Extract the [X, Y] coordinate from the center of the cell holding the provided text.  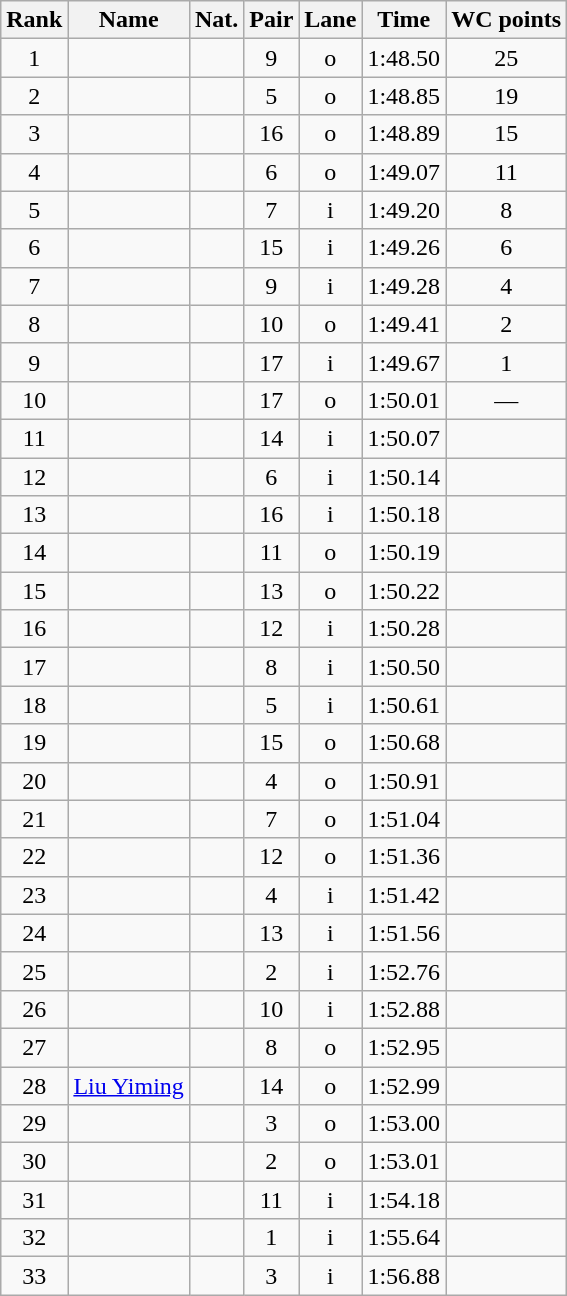
1:50.19 [404, 553]
WC points [506, 20]
1:48.50 [404, 58]
1:51.56 [404, 933]
18 [34, 705]
1:55.64 [404, 1238]
21 [34, 819]
Name [129, 20]
22 [34, 857]
Rank [34, 20]
31 [34, 1200]
1:50.18 [404, 515]
1:52.88 [404, 1009]
1:50.61 [404, 705]
23 [34, 895]
1:52.99 [404, 1085]
Time [404, 20]
1:51.36 [404, 857]
1:51.04 [404, 819]
Lane [330, 20]
Liu Yiming [129, 1085]
1:49.26 [404, 248]
1:50.68 [404, 743]
1:50.28 [404, 629]
1:52.95 [404, 1047]
1:49.41 [404, 324]
1:50.14 [404, 477]
1:50.07 [404, 438]
26 [34, 1009]
29 [34, 1124]
1:51.42 [404, 895]
1:52.76 [404, 971]
32 [34, 1238]
1:50.22 [404, 591]
30 [34, 1162]
1:49.67 [404, 362]
Pair [272, 20]
Nat. [216, 20]
1:53.01 [404, 1162]
1:48.85 [404, 96]
24 [34, 933]
1:50.91 [404, 781]
33 [34, 1276]
1:54.18 [404, 1200]
1:49.07 [404, 172]
1:49.20 [404, 210]
1:49.28 [404, 286]
28 [34, 1085]
1:50.50 [404, 667]
20 [34, 781]
1:53.00 [404, 1124]
— [506, 400]
27 [34, 1047]
1:50.01 [404, 400]
1:48.89 [404, 134]
1:56.88 [404, 1276]
